Detect which cell encompasses the target text, then output its [x, y] center coordinate. 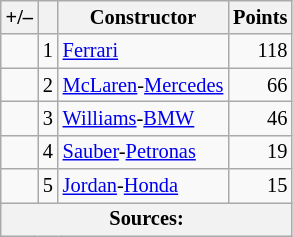
118 [260, 51]
Jordan-Honda [143, 186]
Sauber-Petronas [143, 152]
46 [260, 118]
3 [48, 118]
4 [48, 152]
+/– [20, 17]
Ferrari [143, 51]
McLaren-Mercedes [143, 85]
19 [260, 152]
15 [260, 186]
5 [48, 186]
Sources: [147, 219]
Points [260, 17]
Constructor [143, 17]
1 [48, 51]
Williams-BMW [143, 118]
66 [260, 85]
2 [48, 85]
